Search for the cell housing the specified text and yield its (x, y) center coordinate. 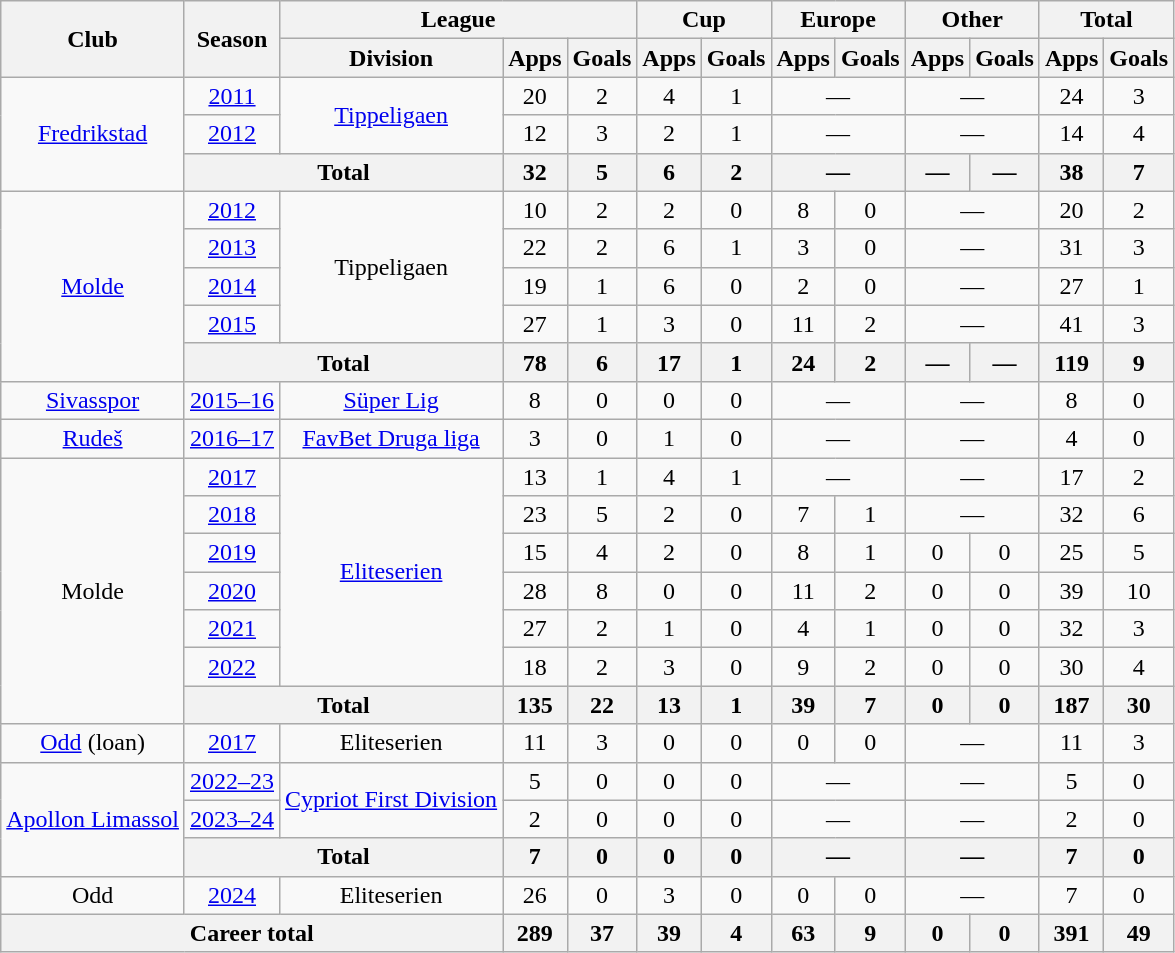
135 (535, 705)
2011 (232, 96)
41 (1071, 324)
2019 (232, 553)
38 (1071, 172)
49 (1139, 933)
78 (535, 362)
2013 (232, 248)
2015–16 (232, 400)
Career total (252, 933)
119 (1071, 362)
League (458, 20)
19 (535, 286)
Europe (838, 20)
2018 (232, 515)
23 (535, 515)
2022–23 (232, 781)
2023–24 (232, 819)
2014 (232, 286)
Rudeš (93, 438)
25 (1071, 553)
18 (535, 667)
Club (93, 39)
26 (535, 895)
Odd (loan) (93, 743)
14 (1071, 134)
2021 (232, 629)
Odd (93, 895)
391 (1071, 933)
2015 (232, 324)
Fredrikstad (93, 134)
FavBet Druga liga (392, 438)
37 (602, 933)
2016–17 (232, 438)
31 (1071, 248)
289 (535, 933)
63 (803, 933)
15 (535, 553)
187 (1071, 705)
Süper Lig (392, 400)
Other (972, 20)
Apollon Limassol (93, 819)
2022 (232, 667)
Cypriot First Division (392, 800)
Season (232, 39)
2020 (232, 591)
Division (392, 58)
12 (535, 134)
Sivasspor (93, 400)
2024 (232, 895)
Cup (704, 20)
28 (535, 591)
